Locate the cell with the specified text and output its [x, y] center coordinate. 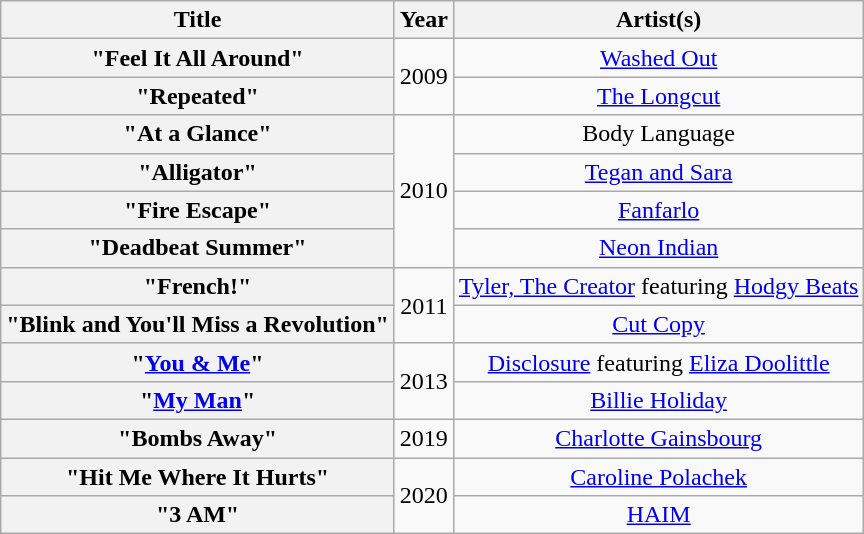
Tyler, The Creator featuring Hodgy Beats [658, 286]
"3 AM" [198, 515]
2020 [424, 496]
Title [198, 20]
"Alligator" [198, 172]
HAIM [658, 515]
The Longcut [658, 96]
Body Language [658, 134]
2009 [424, 77]
"Repeated" [198, 96]
Fanfarlo [658, 210]
Charlotte Gainsbourg [658, 438]
"At a Glance" [198, 134]
2019 [424, 438]
2013 [424, 381]
"Deadbeat Summer" [198, 248]
"You & Me" [198, 362]
2011 [424, 305]
"Bombs Away" [198, 438]
Artist(s) [658, 20]
"Fire Escape" [198, 210]
Neon Indian [658, 248]
Tegan and Sara [658, 172]
Washed Out [658, 58]
2010 [424, 191]
"Blink and You'll Miss a Revolution" [198, 324]
"Hit Me Where It Hurts" [198, 477]
Billie Holiday [658, 400]
Cut Copy [658, 324]
"Feel It All Around" [198, 58]
Caroline Polachek [658, 477]
"French!" [198, 286]
"My Man" [198, 400]
Disclosure featuring Eliza Doolittle [658, 362]
Year [424, 20]
